Scan for the cell matching the given text and deliver its (x, y) coordinate at center. 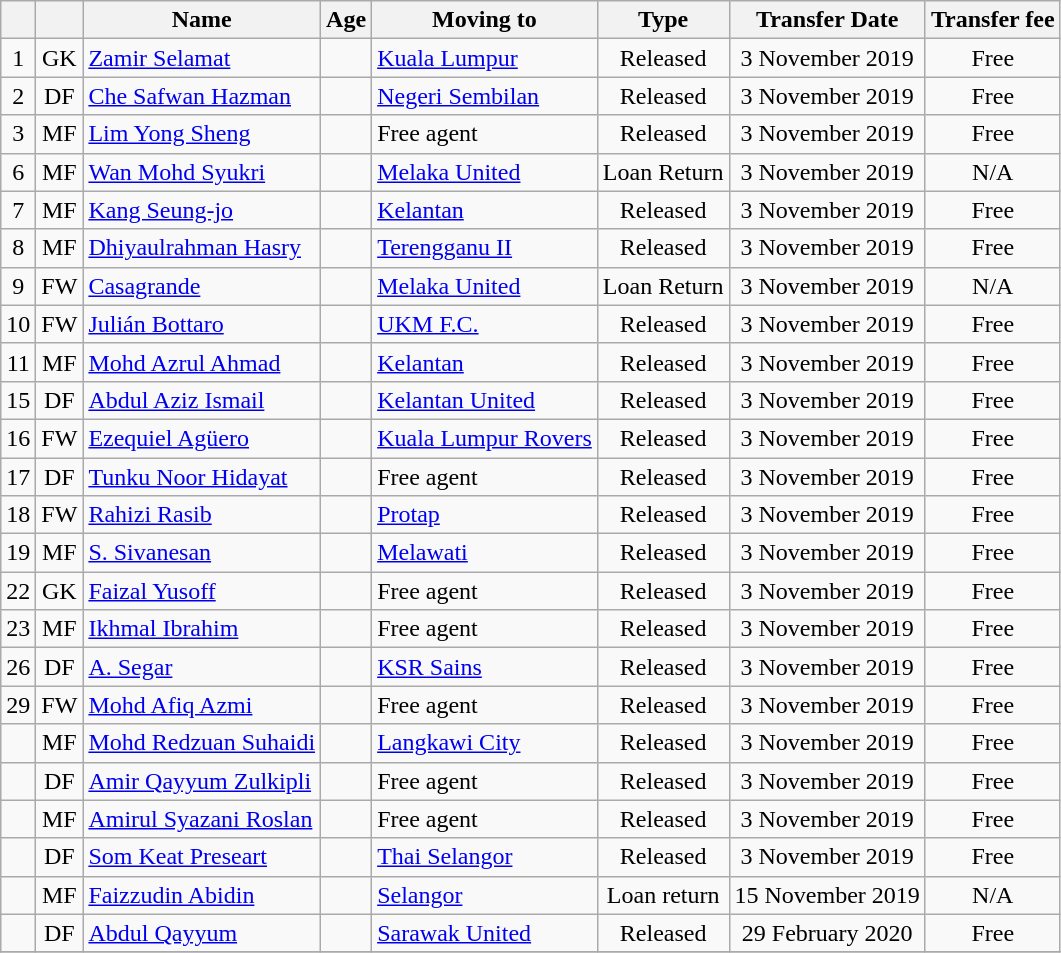
Mohd Afiq Azmi (202, 705)
11 (18, 362)
26 (18, 667)
6 (18, 172)
Sarawak United (485, 933)
Thai Selangor (485, 857)
Selangor (485, 895)
KSR Sains (485, 667)
Name (202, 20)
15 November 2019 (827, 895)
Rahizi Rasib (202, 515)
Langkawi City (485, 743)
Transfer fee (992, 20)
Abdul Aziz Ismail (202, 400)
Mohd Redzuan Suhaidi (202, 743)
29 (18, 705)
Amirul Syazani Roslan (202, 819)
Kelantan United (485, 400)
16 (18, 438)
29 February 2020 (827, 933)
9 (18, 286)
2 (18, 96)
3 (18, 134)
A. Segar (202, 667)
19 (18, 553)
Casagrande (202, 286)
7 (18, 210)
Negeri Sembilan (485, 96)
Zamir Selamat (202, 58)
Ikhmal Ibrahim (202, 629)
Faizal Yusoff (202, 591)
Wan Mohd Syukri (202, 172)
Ezequiel Agüero (202, 438)
10 (18, 324)
Protap (485, 515)
8 (18, 248)
Julián Bottaro (202, 324)
Che Safwan Hazman (202, 96)
Abdul Qayyum (202, 933)
Dhiyaulrahman Hasry (202, 248)
Som Keat Preseart (202, 857)
Kang Seung-jo (202, 210)
S. Sivanesan (202, 553)
18 (18, 515)
Transfer Date (827, 20)
1 (18, 58)
Mohd Azrul Ahmad (202, 362)
Type (663, 20)
15 (18, 400)
Moving to (485, 20)
Loan return (663, 895)
23 (18, 629)
Lim Yong Sheng (202, 134)
Faizzudin Abidin (202, 895)
Kuala Lumpur Rovers (485, 438)
17 (18, 477)
Terengganu II (485, 248)
UKM F.C. (485, 324)
Amir Qayyum Zulkipli (202, 781)
Kuala Lumpur (485, 58)
Tunku Noor Hidayat (202, 477)
Age (346, 20)
Melawati (485, 553)
22 (18, 591)
